Output the [X, Y] coordinate of the center of the cell containing the given text.  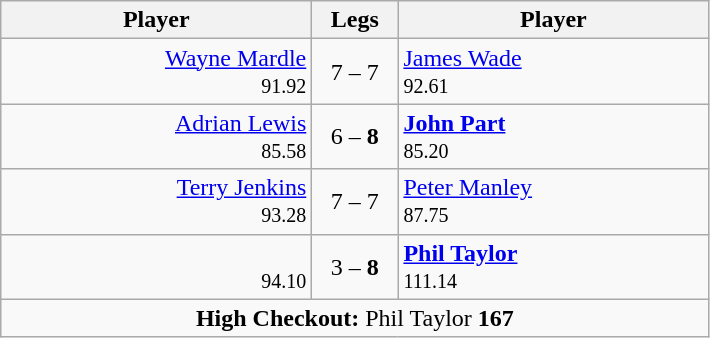
Terry Jenkins 93.28 [156, 202]
High Checkout: Phil Taylor 167 [355, 318]
Peter Manley 87.75 [554, 202]
6 – 8 [355, 136]
James Wade 92.61 [554, 72]
Wayne Mardle 91.92 [156, 72]
Legs [355, 20]
Phil Taylor 111.14 [554, 266]
John Part 85.20 [554, 136]
3 – 8 [355, 266]
94.10 [156, 266]
Adrian Lewis 85.58 [156, 136]
